Find where the given text appears and provide that cell's center as [x, y] coordinate. 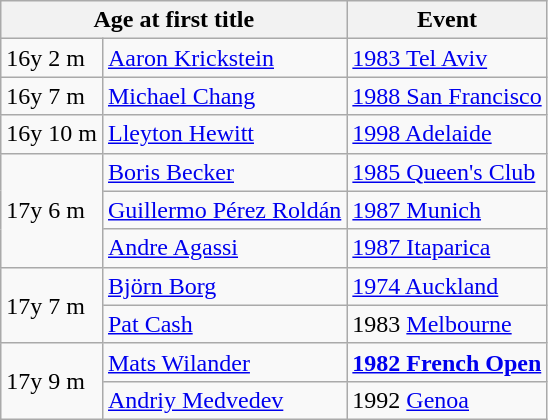
Mats Wilander [224, 362]
1985 Queen's Club [447, 172]
16y 2 m [52, 58]
Event [447, 20]
Guillermo Pérez Roldán [224, 210]
1992 Genoa [447, 400]
1983 Melbourne [447, 324]
1982 French Open [447, 362]
16y 7 m [52, 96]
1988 San Francisco [447, 96]
Björn Borg [224, 286]
Boris Becker [224, 172]
Andriy Medvedev [224, 400]
Andre Agassi [224, 248]
17y 9 m [52, 381]
17y 7 m [52, 305]
Aaron Krickstein [224, 58]
Lleyton Hewitt [224, 134]
1987 Itaparica [447, 248]
16y 10 m [52, 134]
1987 Munich [447, 210]
17y 6 m [52, 210]
1983 Tel Aviv [447, 58]
1974 Auckland [447, 286]
Pat Cash [224, 324]
1998 Adelaide [447, 134]
Michael Chang [224, 96]
Age at first title [174, 20]
